Detect which cell encompasses the target text, then output its (x, y) center coordinate. 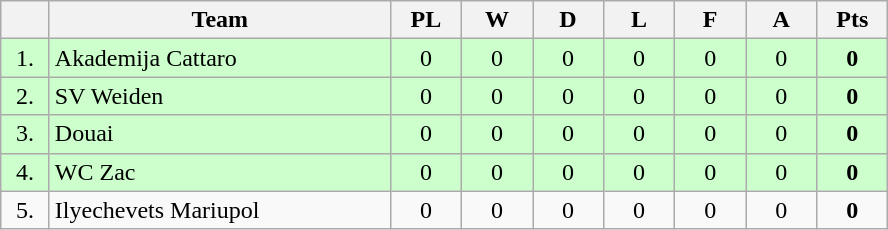
D (568, 20)
WC Zac (220, 172)
4. (26, 172)
2. (26, 96)
F (710, 20)
3. (26, 134)
A (782, 20)
SV Weiden (220, 96)
Douai (220, 134)
PL (426, 20)
5. (26, 210)
Pts (852, 20)
Team (220, 20)
Ilyechevets Mariupol (220, 210)
L (640, 20)
W (496, 20)
1. (26, 58)
Akademija Cattaro (220, 58)
